For the text-containing cell, return its midpoint in (x, y) coordinate format. 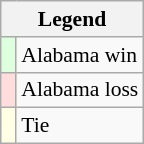
Alabama loss (80, 90)
Legend (72, 19)
Tie (80, 126)
Alabama win (80, 55)
